Output the [x, y] coordinate of the center of the cell containing the given text.  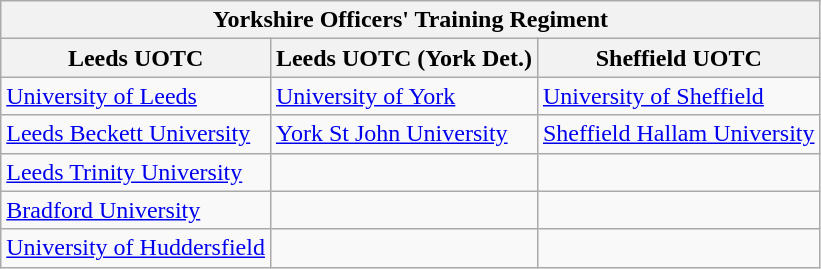
York St John University [404, 134]
University of Sheffield [678, 96]
Sheffield UOTC [678, 58]
Sheffield Hallam University [678, 134]
Bradford University [136, 210]
University of Huddersfield [136, 248]
University of York [404, 96]
Leeds Beckett University [136, 134]
University of Leeds [136, 96]
Yorkshire Officers' Training Regiment [410, 20]
Leeds Trinity University [136, 172]
Leeds UOTC [136, 58]
Leeds UOTC (York Det.) [404, 58]
